Determine the [x, y] coordinate at the center of the cell enclosing the given text.  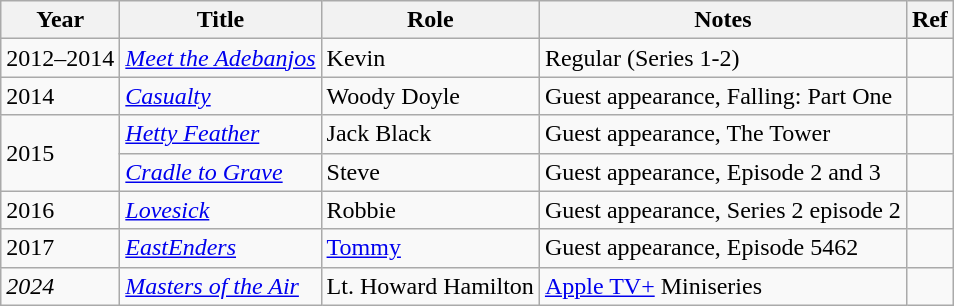
2015 [60, 153]
Masters of the Air [220, 286]
Role [430, 20]
Regular (Series 1-2) [722, 58]
Woody Doyle [430, 96]
2017 [60, 248]
Hetty Feather [220, 134]
Ref [930, 20]
Guest appearance, Episode 5462 [722, 248]
2016 [60, 210]
2014 [60, 96]
Guest appearance, Series 2 episode 2 [722, 210]
Title [220, 20]
Meet the Adebanjos [220, 58]
Tommy [430, 248]
Steve [430, 172]
Lt. Howard Hamilton [430, 286]
Year [60, 20]
Kevin [430, 58]
Lovesick [220, 210]
2024 [60, 286]
Guest appearance, The Tower [722, 134]
2012–2014 [60, 58]
Guest appearance, Episode 2 and 3 [722, 172]
Notes [722, 20]
Casualty [220, 96]
Robbie [430, 210]
Cradle to Grave [220, 172]
Guest appearance, Falling: Part One [722, 96]
EastEnders [220, 248]
Apple TV+ Miniseries [722, 286]
Jack Black [430, 134]
